Find where the given text appears and provide that cell's center as (x, y) coordinate. 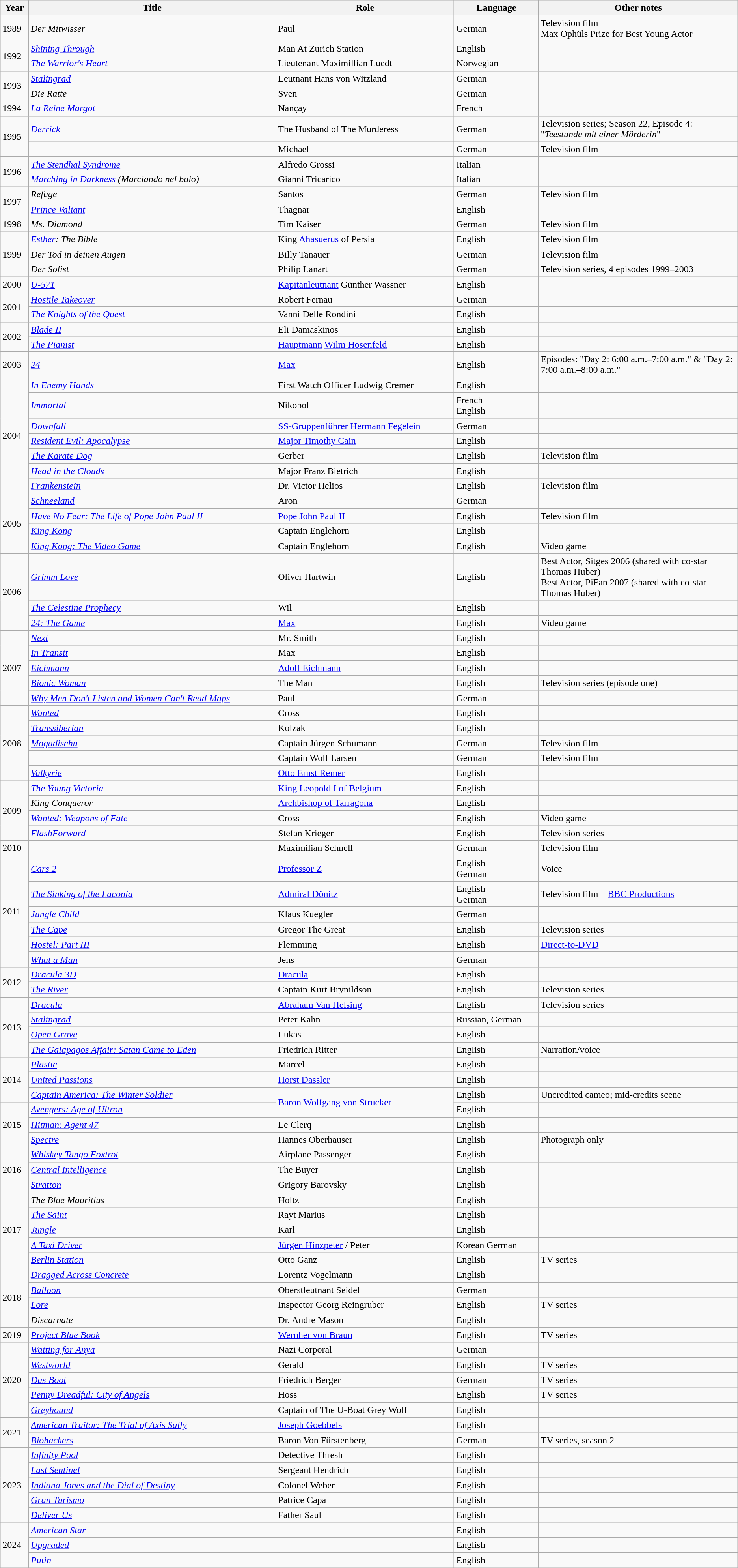
Hoss (365, 1395)
Schneeland (152, 501)
Dr. Victor Helios (365, 486)
Downfall (152, 426)
Captain of The U-Boat Grey Wolf (365, 1410)
Philip Lanart (365, 269)
Direct-to-DVD (638, 944)
Lore (152, 1305)
Jens (365, 959)
Baron Wolfgang von Strucker (365, 1102)
Hostel: Part III (152, 944)
2017 (15, 1230)
Other notes (638, 8)
Lukas (365, 1035)
Kapitänleutnant Günther Wassner (365, 284)
The Blue Mauritius (152, 1200)
The Pianist (152, 344)
Man At Zurich Station (365, 49)
The Galapagos Affair: Satan Came to Eden (152, 1050)
Biohackers (152, 1440)
Archbishop of Tarragona (365, 803)
Otto Ganz (365, 1260)
Role (365, 8)
Upgraded (152, 1545)
Patrice Capa (365, 1500)
French (496, 108)
2019 (15, 1335)
La Reine Margot (152, 108)
Captain Kurt Brynildson (365, 989)
Why Men Don't Listen and Women Can't Read Maps (152, 698)
Norwegian (496, 64)
Frankenstein (152, 486)
Vanni Delle Rondini (365, 314)
The Young Victoria (152, 788)
Wanted: Weapons of Fate (152, 818)
2008 (15, 743)
Jungle Child (152, 914)
Hostile Takeover (152, 299)
King Kong (152, 531)
Admiral Dönitz (365, 894)
2006 (15, 592)
The Karate Dog (152, 456)
Gianni Tricarico (365, 179)
A Taxi Driver (152, 1245)
Next (152, 638)
Das Boot (152, 1380)
Santos (365, 194)
2024 (15, 1545)
2007 (15, 668)
Lieutenant Maximillian Luedt (365, 64)
Der Tod in deinen Augen (152, 254)
The Cape (152, 929)
American Traitor: The Trial of Axis Sally (152, 1425)
1997 (15, 202)
1995 (15, 136)
Television film – BBC Productions (638, 894)
Project Blue Book (152, 1335)
Best Actor, Sitges 2006 (shared with co-star Thomas Huber) Best Actor, PiFan 2007 (shared with co-star Thomas Huber) (638, 577)
1989 (15, 28)
Sven (365, 93)
Sergeant Hendrich (365, 1470)
Leutnant Hans von Witzland (365, 78)
Deliver Us (152, 1515)
2014 (15, 1080)
Penny Dreadful: City of Angels (152, 1395)
Dracula 3D (152, 974)
Hauptmann Wilm Hosenfeld (365, 344)
Der Solist (152, 269)
Otto Ernst Remer (365, 773)
Aron (365, 501)
Major Franz Bietrich (365, 471)
2011 (15, 911)
Discarnate (152, 1320)
The Knights of the Quest (152, 314)
Horst Dassler (365, 1080)
The River (152, 989)
Greyhound (152, 1410)
Jürgen Hinzpeter / Peter (365, 1245)
Ms. Diamond (152, 224)
Head in the Clouds (152, 471)
Airplane Passenger (365, 1155)
Shining Through (152, 49)
Robert Fernau (365, 299)
Derrick (152, 129)
The Saint (152, 1215)
Billy Tanauer (365, 254)
Friedrich Ritter (365, 1050)
1998 (15, 224)
FlashForward (152, 833)
United Passions (152, 1080)
FrenchEnglish (496, 406)
Oberstleutnant Seidel (365, 1290)
Alfredo Grossi (365, 164)
Whiskey Tango Foxtrot (152, 1155)
Resident Evil: Apocalypse (152, 441)
Peter Kahn (365, 1020)
Mogadischu (152, 743)
1992 (15, 56)
Wanted (152, 713)
Gran Turismo (152, 1500)
2020 (15, 1380)
Episodes: "Day 2: 6:00 a.m.–7:00 a.m." & "Day 2: 7:00 a.m.–8:00 a.m." (638, 364)
Have No Fear: The Life of Pope John Paul II (152, 516)
Stefan Krieger (365, 833)
Rayt Marius (365, 1215)
2018 (15, 1297)
The Buyer (365, 1170)
Marcel (365, 1065)
Michael (365, 149)
The Warrior's Heart (152, 64)
2015 (15, 1125)
2003 (15, 364)
Maximilian Schnell (365, 848)
Avengers: Age of Ultron (152, 1110)
Abraham Van Helsing (365, 1005)
Joseph Goebbels (365, 1425)
First Watch Officer Ludwig Cremer (365, 385)
Grimm Love (152, 577)
Television filmMax Ophüls Prize for Best Young Actor (638, 28)
Flemming (365, 944)
Der Mitwisser (152, 28)
Putin (152, 1560)
2004 (15, 435)
Stratton (152, 1185)
Le Clerq (365, 1125)
SS-Gruppenführer Hermann Fegelein (365, 426)
In Enemy Hands (152, 385)
2013 (15, 1027)
Eichmann (152, 668)
Westworld (152, 1365)
2001 (15, 307)
2012 (15, 982)
Prince Valiant (152, 209)
Berlin Station (152, 1260)
2000 (15, 284)
1993 (15, 86)
Nikopol (365, 406)
Father Saul (365, 1515)
Blade II (152, 329)
Dragged Across Concrete (152, 1275)
Indiana Jones and the Dial of Destiny (152, 1485)
Nazi Corporal (365, 1350)
2009 (15, 811)
King Kong: The Video Game (152, 546)
Uncredited cameo; mid-credits scene (638, 1095)
Korean German (496, 1245)
Wernher von Braun (365, 1335)
The Stendhal Syndrome (152, 164)
Bionic Woman (152, 683)
2002 (15, 337)
Narration/voice (638, 1050)
Captain America: The Winter Soldier (152, 1095)
Cars 2 (152, 869)
Thagnar (365, 209)
Klaus Kuegler (365, 914)
The Husband of The Murderess (365, 129)
Gerald (365, 1365)
King Conqueror (152, 803)
1994 (15, 108)
Gerber (365, 456)
Friedrich Berger (365, 1380)
Oliver Hartwin (365, 577)
The Sinking of the Laconia (152, 894)
Immortal (152, 406)
Jungle (152, 1230)
Karl (365, 1230)
Gregor The Great (365, 929)
24: The Game (152, 623)
Kolzak (365, 728)
Transsiberian (152, 728)
Adolf Eichmann (365, 668)
Marching in Darkness (Marciando nel buio) (152, 179)
Holtz (365, 1200)
In Transit (152, 653)
Open Grave (152, 1035)
Photograph only (638, 1140)
Refuge (152, 194)
Waiting for Anya (152, 1350)
Tim Kaiser (365, 224)
Eli Damaskinos (365, 329)
Television series; Season 22, Episode 4: "Teestunde mit einer Mörderin" (638, 129)
The Celestine Prophecy (152, 608)
2023 (15, 1485)
1996 (15, 172)
2016 (15, 1170)
2010 (15, 848)
Captain Jürgen Schumann (365, 743)
Grigory Barovsky (365, 1185)
Voice (638, 869)
Mr. Smith (365, 638)
Captain Wolf Larsen (365, 758)
Valkyrie (152, 773)
Language (496, 8)
Central Intelligence (152, 1170)
American Star (152, 1530)
Hitman: Agent 47 (152, 1125)
Wil (365, 608)
24 (152, 364)
Colonel Weber (365, 1485)
What a Man (152, 959)
Lorentz Vogelmann (365, 1275)
2005 (15, 523)
Balloon (152, 1290)
Infinity Pool (152, 1455)
Last Sentinel (152, 1470)
Hannes Oberhauser (365, 1140)
Major Timothy Cain (365, 441)
TV series, season 2 (638, 1440)
Professor Z (365, 869)
Dr. Andre Mason (365, 1320)
U-571 (152, 284)
King Ahasuerus of Persia (365, 239)
Pope John Paul II (365, 516)
Spectre (152, 1140)
King Leopold I of Belgium (365, 788)
Russian, German (496, 1020)
1999 (15, 254)
Die Ratte (152, 93)
The Man (365, 683)
Title (152, 8)
Television series (episode one) (638, 683)
2021 (15, 1432)
Inspector Georg Reingruber (365, 1305)
Baron Von Fürstenberg (365, 1440)
Nançay (365, 108)
Plastic (152, 1065)
Year (15, 8)
Detective Thresh (365, 1455)
Esther: The Bible (152, 239)
Television series, 4 episodes 1999–2003 (638, 269)
